Find where the given text appears and provide that cell's center as (x, y) coordinate. 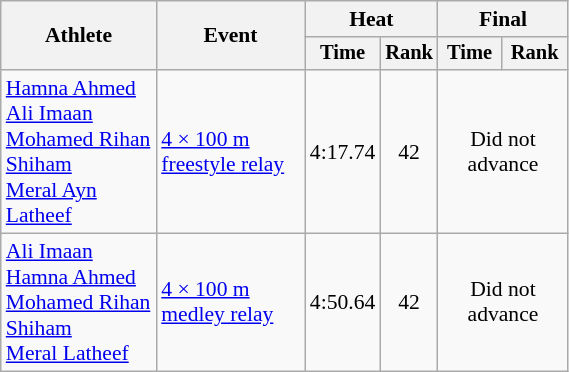
4:50.64 (342, 303)
Ali Imaan Hamna Ahmed Mohamed Rihan Shiham Meral Latheef (78, 303)
4:17.74 (342, 152)
Athlete (78, 36)
Final (503, 19)
Heat (372, 19)
4 × 100 m freestyle relay (230, 152)
4 × 100 m medley relay (230, 303)
Hamna Ahmed Ali Imaan Mohamed Rihan Shiham Meral Ayn Latheef (78, 152)
Event (230, 36)
